Provide the [x, y] coordinate of the cell's center where the given text is located.  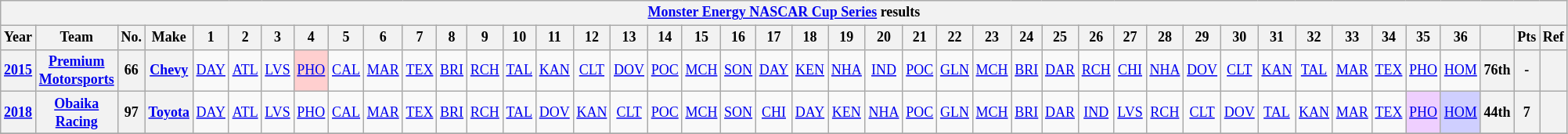
Premium Motorsports [77, 71]
16 [739, 38]
Obaika Racing [77, 113]
Team [77, 38]
20 [884, 38]
2018 [19, 113]
10 [519, 38]
76th [1497, 71]
2 [245, 38]
21 [920, 38]
No. [132, 38]
Year [19, 38]
3 [277, 38]
22 [955, 38]
Toyota [169, 113]
11 [554, 38]
29 [1202, 38]
17 [773, 38]
36 [1461, 38]
34 [1389, 38]
28 [1165, 38]
Pts [1527, 38]
19 [847, 38]
66 [132, 71]
24 [1027, 38]
31 [1277, 38]
32 [1314, 38]
35 [1423, 38]
- [1527, 71]
2015 [19, 71]
27 [1130, 38]
44th [1497, 113]
Ref [1553, 38]
25 [1060, 38]
Make [169, 38]
23 [992, 38]
8 [452, 38]
26 [1096, 38]
97 [132, 113]
15 [701, 38]
5 [346, 38]
Monster Energy NASCAR Cup Series results [784, 13]
6 [383, 38]
13 [629, 38]
1 [211, 38]
4 [312, 38]
12 [592, 38]
33 [1352, 38]
14 [665, 38]
Chevy [169, 71]
30 [1239, 38]
18 [809, 38]
9 [485, 38]
